Search for the cell housing the specified text and yield its (X, Y) center coordinate. 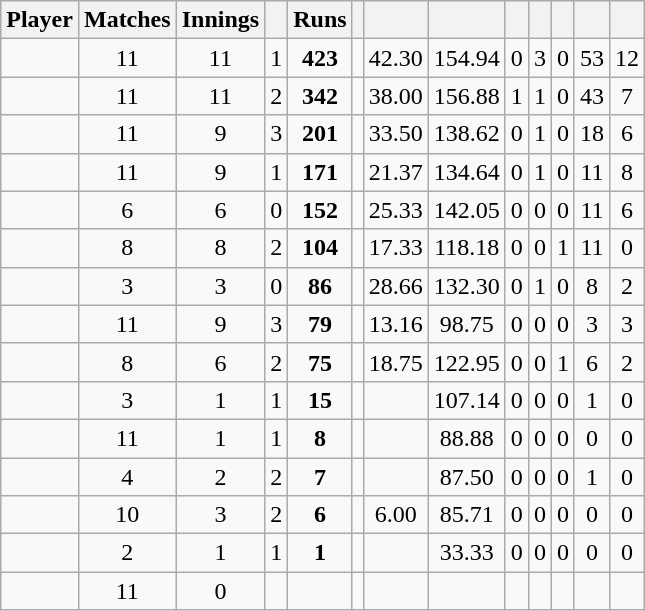
Runs (320, 20)
134.64 (466, 172)
18 (592, 134)
12 (628, 58)
98.75 (466, 324)
53 (592, 58)
107.14 (466, 400)
87.50 (466, 477)
43 (592, 96)
86 (320, 286)
85.71 (466, 515)
122.95 (466, 362)
18.75 (396, 362)
33.50 (396, 134)
42.30 (396, 58)
Matches (127, 20)
4 (127, 477)
28.66 (396, 286)
132.30 (466, 286)
79 (320, 324)
25.33 (396, 210)
38.00 (396, 96)
6.00 (396, 515)
88.88 (466, 438)
15 (320, 400)
104 (320, 248)
Player (40, 20)
138.62 (466, 134)
21.37 (396, 172)
10 (127, 515)
Innings (220, 20)
423 (320, 58)
171 (320, 172)
342 (320, 96)
152 (320, 210)
118.18 (466, 248)
201 (320, 134)
75 (320, 362)
13.16 (396, 324)
154.94 (466, 58)
33.33 (466, 553)
142.05 (466, 210)
156.88 (466, 96)
17.33 (396, 248)
